Locate the cell with the specified text and output its [x, y] center coordinate. 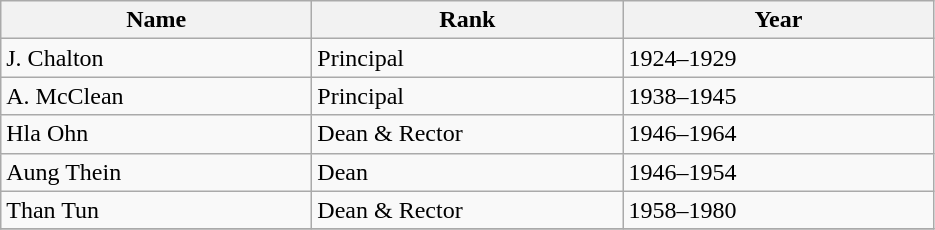
Aung Thein [156, 172]
Than Tun [156, 210]
Year [778, 20]
1958–1980 [778, 210]
Name [156, 20]
1946–1954 [778, 172]
A. McClean [156, 96]
Hla Ohn [156, 134]
1924–1929 [778, 58]
Dean [468, 172]
1946–1964 [778, 134]
Rank [468, 20]
1938–1945 [778, 96]
J. Chalton [156, 58]
